Identify which cell holds the provided text, then report its (X, Y) central coordinate. 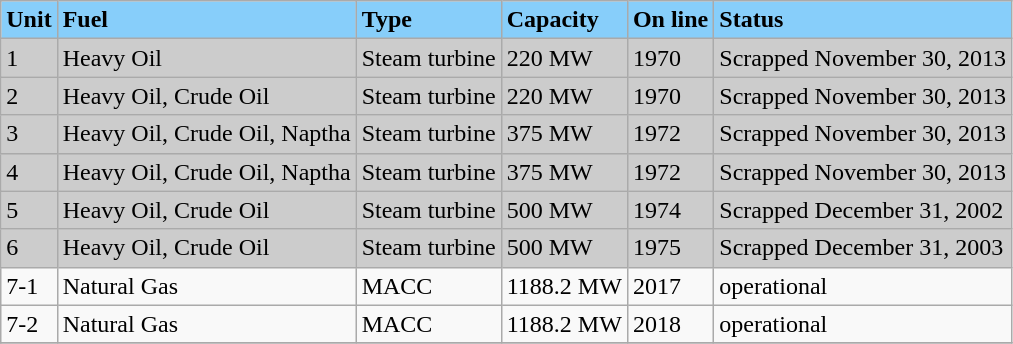
Unit (29, 20)
1975 (670, 248)
5 (29, 210)
4 (29, 172)
Fuel (206, 20)
6 (29, 248)
Heavy Oil (206, 58)
7-2 (29, 324)
Scrapped December 31, 2002 (863, 210)
Capacity (564, 20)
Type (428, 20)
2017 (670, 286)
Status (863, 20)
2 (29, 96)
1 (29, 58)
3 (29, 134)
1974 (670, 210)
2018 (670, 324)
7-1 (29, 286)
Scrapped December 31, 2003 (863, 248)
On line (670, 20)
